Output the [X, Y] coordinate of the center of the cell containing the given text.  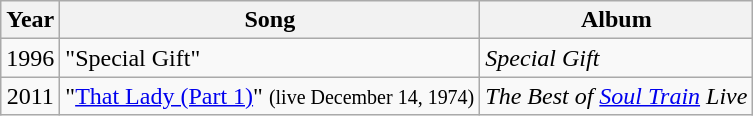
"That Lady (Part 1)" (live December 14, 1974) [270, 96]
Album [616, 20]
"Special Gift" [270, 58]
Song [270, 20]
Special Gift [616, 58]
Year [30, 20]
2011 [30, 96]
1996 [30, 58]
The Best of Soul Train Live [616, 96]
